Identify which cell holds the provided text, then report its [X, Y] central coordinate. 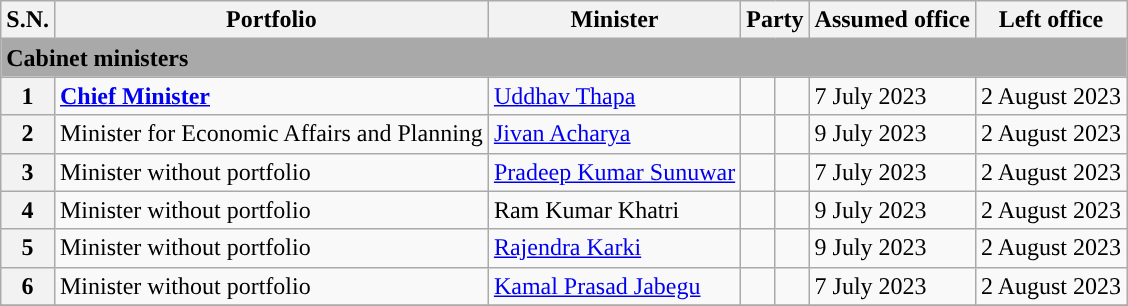
3 [28, 172]
Cabinet ministers [564, 58]
S.N. [28, 20]
Kamal Prasad Jabegu [614, 286]
1 [28, 96]
Pradeep Kumar Sunuwar [614, 172]
Ram Kumar Khatri [614, 210]
Rajendra Karki [614, 248]
Minister for Economic Affairs and Planning [271, 134]
5 [28, 248]
Chief Minister [271, 96]
Assumed office [892, 20]
Jivan Acharya [614, 134]
Portfolio [271, 20]
Minister [614, 20]
Party [775, 20]
Uddhav Thapa [614, 96]
2 [28, 134]
Left office [1050, 20]
4 [28, 210]
6 [28, 286]
